Extract the [x, y] coordinate from the center of the cell holding the provided text.  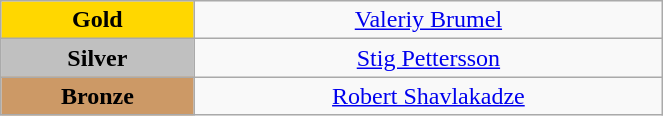
Stig Pettersson [428, 58]
Robert Shavlakadze [428, 96]
Valeriy Brumel [428, 20]
Bronze [98, 96]
Gold [98, 20]
Silver [98, 58]
